Provide the (X, Y) coordinate of the cell's center where the given text is located.  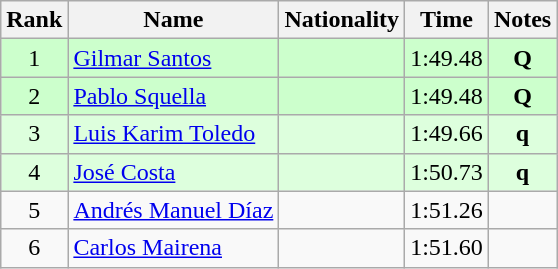
3 (34, 134)
Carlos Mairena (174, 248)
1:50.73 (447, 172)
1:51.60 (447, 248)
Nationality (342, 20)
5 (34, 210)
Rank (34, 20)
Gilmar Santos (174, 58)
6 (34, 248)
José Costa (174, 172)
4 (34, 172)
Notes (522, 20)
1:49.66 (447, 134)
2 (34, 96)
Name (174, 20)
Pablo Squella (174, 96)
Luis Karim Toledo (174, 134)
Time (447, 20)
Andrés Manuel Díaz (174, 210)
1:51.26 (447, 210)
1 (34, 58)
